Extract the [X, Y] coordinate from the center of the cell holding the provided text.  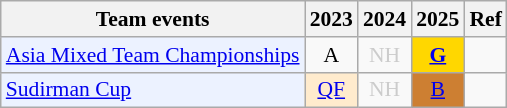
A [332, 55]
Ref [485, 19]
Team events [153, 19]
QF [332, 90]
2025 [438, 19]
2023 [332, 19]
2024 [384, 19]
B [438, 90]
Sudirman Cup [153, 90]
G [438, 55]
Asia Mixed Team Championships [153, 55]
